Detect which cell encompasses the target text, then output its (x, y) center coordinate. 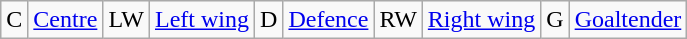
Defence (328, 20)
D (269, 20)
Goaltender (628, 20)
C (14, 20)
Left wing (202, 20)
LW (126, 20)
Right wing (481, 20)
G (555, 20)
RW (398, 20)
Centre (66, 20)
